Pinpoint the cell where the given text exists, returning its [x, y] midpoint coordinate. 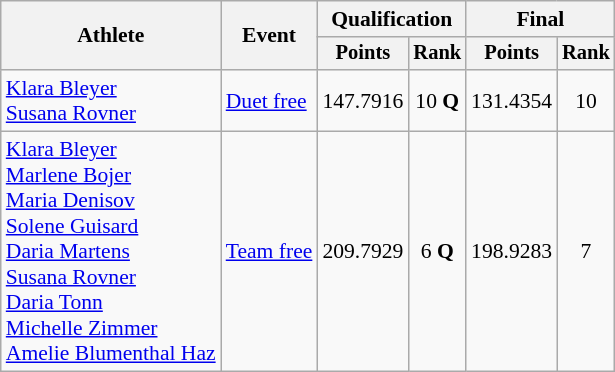
Klara BleyerMarlene BojerMaria DenisovSolene GuisardDaria MartensSusana RovnerDaria TonnMichelle ZimmerAmelie Blumenthal Haz [111, 252]
147.7916 [362, 100]
198.9283 [512, 252]
Team free [270, 252]
Qualification [392, 19]
Final [540, 19]
209.7929 [362, 252]
Duet free [270, 100]
6 Q [437, 252]
Athlete [111, 36]
Klara BleyerSusana Rovner [111, 100]
10 [586, 100]
10 Q [437, 100]
131.4354 [512, 100]
7 [586, 252]
Event [270, 36]
